Find where the given text appears and provide that cell's center as [x, y] coordinate. 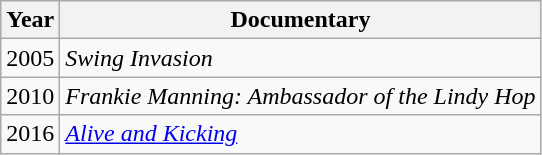
Year [30, 20]
Documentary [300, 20]
2010 [30, 96]
2016 [30, 134]
2005 [30, 58]
Frankie Manning: Ambassador of the Lindy Hop [300, 96]
Swing Invasion [300, 58]
Alive and Kicking [300, 134]
